Identify which cell holds the provided text, then report its [X, Y] central coordinate. 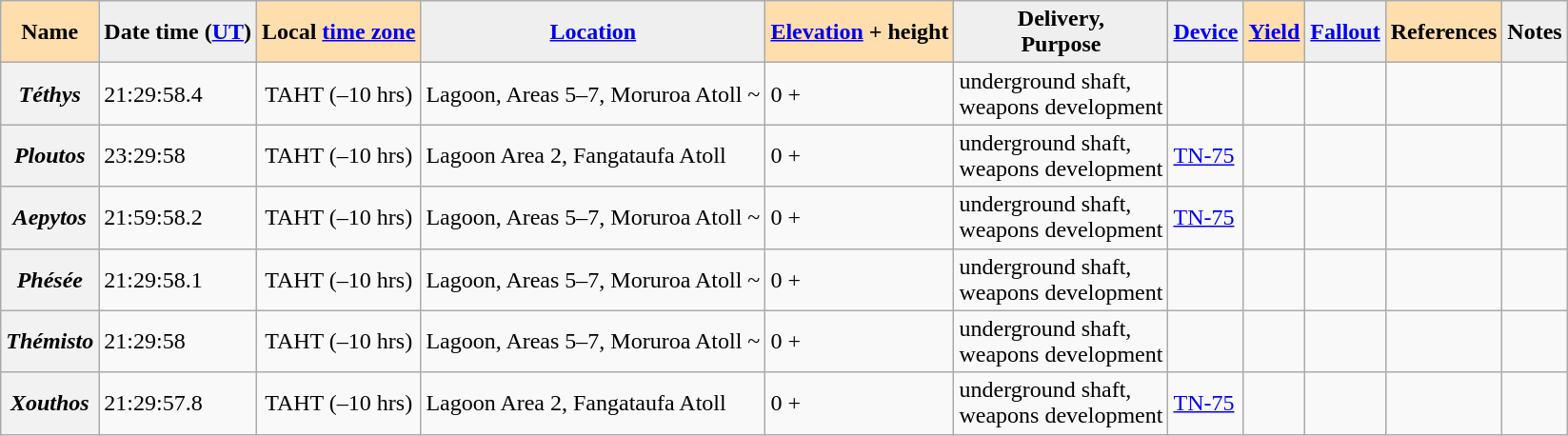
23:29:58 [178, 156]
Xouthos [50, 404]
Delivery, Purpose [1061, 32]
Device [1205, 32]
Fallout [1345, 32]
Local time zone [339, 32]
Location [593, 32]
References [1443, 32]
Téthys [50, 93]
Phésée [50, 280]
Elevation + height [860, 32]
21:29:58.4 [178, 93]
21:29:57.8 [178, 404]
Date time (UT) [178, 32]
Ploutos [50, 156]
21:29:58.1 [178, 280]
21:29:58 [178, 341]
Yield [1274, 32]
Aepytos [50, 217]
Notes [1535, 32]
Name [50, 32]
Thémisto [50, 341]
21:59:58.2 [178, 217]
